Find where the given text appears and provide that cell's center as (X, Y) coordinate. 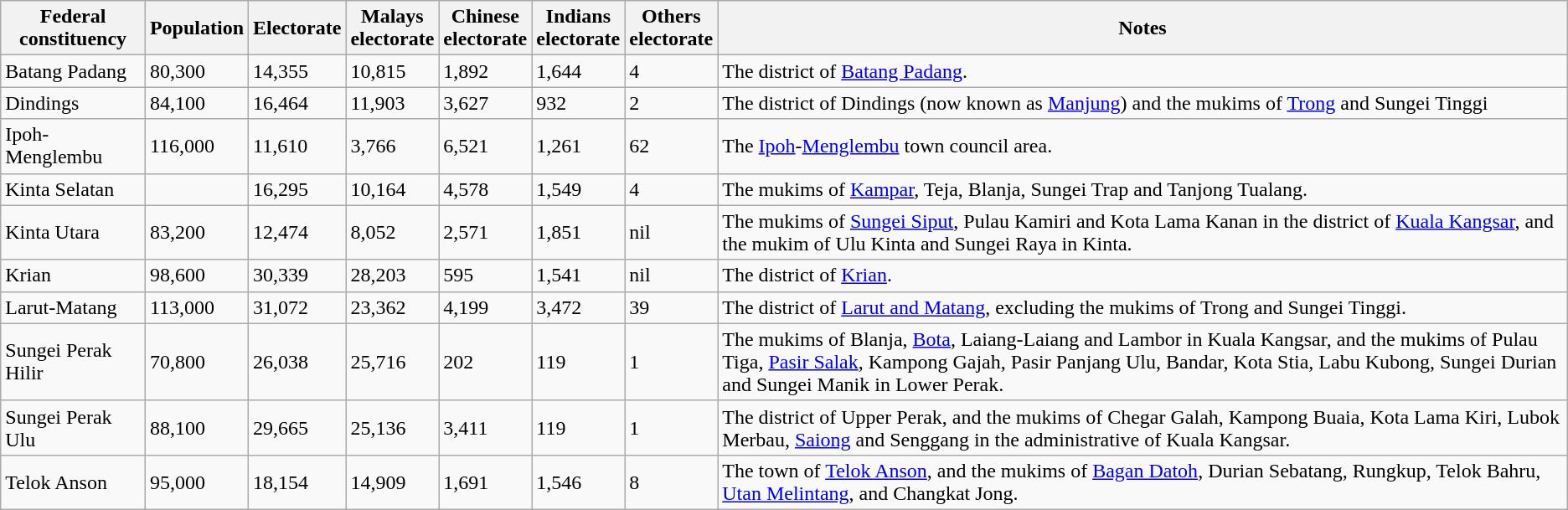
Batang Padang (74, 71)
3,766 (392, 146)
10,164 (392, 189)
11,610 (297, 146)
Dindings (74, 103)
3,627 (486, 103)
The district of Dindings (now known as Manjung) and the mukims of Trong and Sungei Tinggi (1142, 103)
Federal constituency (74, 28)
1,549 (578, 189)
1,851 (578, 233)
Kinta Selatan (74, 189)
70,800 (196, 362)
16,295 (297, 189)
The town of Telok Anson, and the mukims of Bagan Datoh, Durian Sebatang, Rungkup, Telok Bahru, Utan Melintang, and Changkat Jong. (1142, 482)
12,474 (297, 233)
1,644 (578, 71)
Chineseelectorate (486, 28)
1,546 (578, 482)
29,665 (297, 427)
Krian (74, 276)
1,691 (486, 482)
39 (672, 307)
116,000 (196, 146)
95,000 (196, 482)
Ipoh-Menglembu (74, 146)
113,000 (196, 307)
The mukims of Sungei Siput, Pulau Kamiri and Kota Lama Kanan in the district of Kuala Kangsar, and the mukim of Ulu Kinta and Sungei Raya in Kinta. (1142, 233)
Notes (1142, 28)
25,136 (392, 427)
8,052 (392, 233)
80,300 (196, 71)
28,203 (392, 276)
932 (578, 103)
2 (672, 103)
88,100 (196, 427)
83,200 (196, 233)
The district of Larut and Matang, excluding the mukims of Trong and Sungei Tinggi. (1142, 307)
16,464 (297, 103)
14,355 (297, 71)
Otherselectorate (672, 28)
10,815 (392, 71)
1,261 (578, 146)
11,903 (392, 103)
2,571 (486, 233)
26,038 (297, 362)
4,199 (486, 307)
The mukims of Kampar, Teja, Blanja, Sungei Trap and Tanjong Tualang. (1142, 189)
23,362 (392, 307)
1,541 (578, 276)
1,892 (486, 71)
98,600 (196, 276)
25,716 (392, 362)
14,909 (392, 482)
Population (196, 28)
595 (486, 276)
Kinta Utara (74, 233)
The Ipoh-Menglembu town council area. (1142, 146)
31,072 (297, 307)
62 (672, 146)
Sungei Perak Ulu (74, 427)
6,521 (486, 146)
30,339 (297, 276)
Indianselectorate (578, 28)
Larut-Matang (74, 307)
84,100 (196, 103)
3,411 (486, 427)
Sungei Perak Hilir (74, 362)
The district of Batang Padang. (1142, 71)
Telok Anson (74, 482)
Malayselectorate (392, 28)
The district of Krian. (1142, 276)
Electorate (297, 28)
202 (486, 362)
3,472 (578, 307)
18,154 (297, 482)
8 (672, 482)
4,578 (486, 189)
